Scan for the cell matching the given text and deliver its (x, y) coordinate at center. 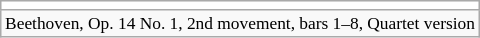
Beethoven, Op. 14 No. 1, 2nd movement, bars 1–8, Quartet version (240, 23)
